Pinpoint the cell where the given text exists, returning its (X, Y) midpoint coordinate. 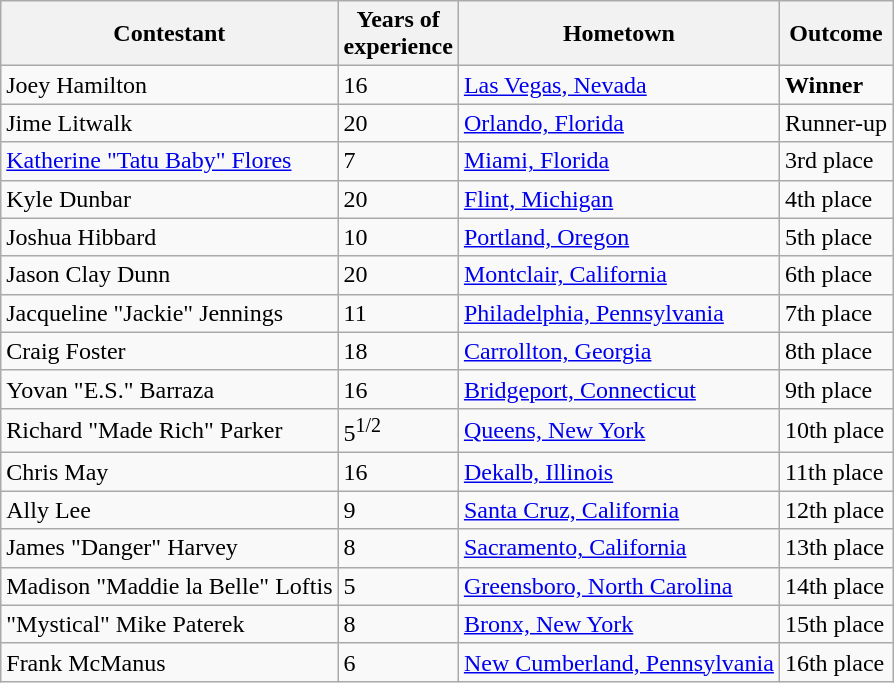
Kyle Dunbar (170, 199)
11th place (836, 472)
Miami, Florida (618, 161)
New Cumberland, Pennsylvania (618, 662)
Craig Foster (170, 351)
6th place (836, 275)
Runner-up (836, 123)
7th place (836, 313)
Chris May (170, 472)
7 (398, 161)
Dekalb, Illinois (618, 472)
15th place (836, 624)
Queens, New York (618, 430)
Santa Cruz, California (618, 510)
Bridgeport, Connecticut (618, 389)
8th place (836, 351)
Jacqueline "Jackie" Jennings (170, 313)
"Mystical" Mike Paterek (170, 624)
Greensboro, North Carolina (618, 586)
Frank McManus (170, 662)
Las Vegas, Nevada (618, 85)
Richard "Made Rich" Parker (170, 430)
10th place (836, 430)
16th place (836, 662)
11 (398, 313)
Philadelphia, Pennsylvania (618, 313)
9 (398, 510)
Contestant (170, 34)
Carrollton, Georgia (618, 351)
Portland, Oregon (618, 237)
Outcome (836, 34)
James "Danger" Harvey (170, 548)
Montclair, California (618, 275)
Jason Clay Dunn (170, 275)
Ally Lee (170, 510)
9th place (836, 389)
Joey Hamilton (170, 85)
51/2 (398, 430)
Bronx, New York (618, 624)
Joshua Hibbard (170, 237)
4th place (836, 199)
Orlando, Florida (618, 123)
3rd place (836, 161)
Flint, Michigan (618, 199)
Jime Litwalk (170, 123)
18 (398, 351)
Years ofexperience (398, 34)
Hometown (618, 34)
12th place (836, 510)
14th place (836, 586)
5th place (836, 237)
13th place (836, 548)
Katherine "Tatu Baby" Flores (170, 161)
10 (398, 237)
Sacramento, California (618, 548)
Winner (836, 85)
5 (398, 586)
Yovan "E.S." Barraza (170, 389)
6 (398, 662)
Madison "Maddie la Belle" Loftis (170, 586)
